From the cell containing the given text, extract its center point as (x, y) coordinate. 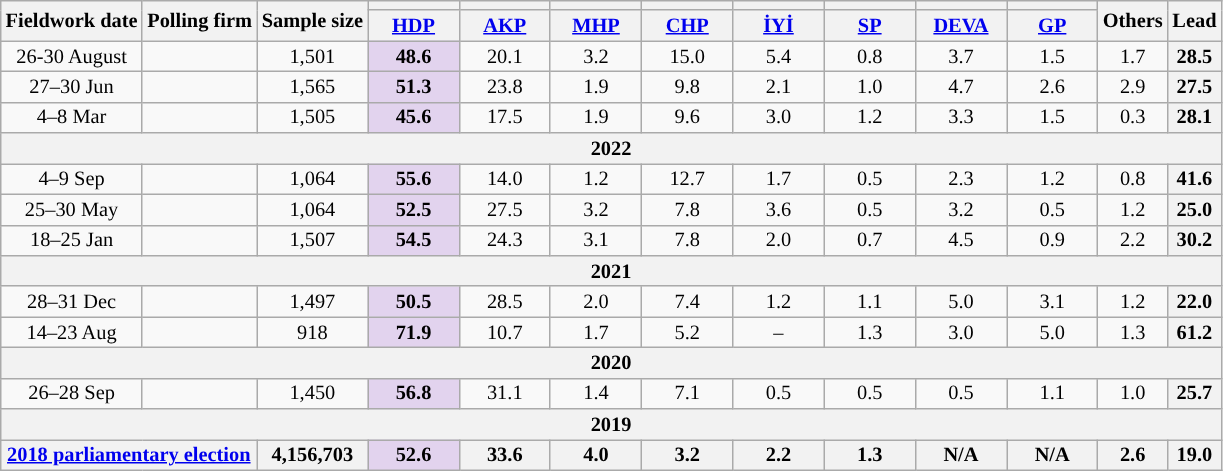
5.2 (688, 332)
26-30 August (72, 56)
3.7 (960, 56)
2021 (612, 270)
15.0 (688, 56)
3.3 (960, 118)
12.7 (688, 178)
27–30 Jun (72, 86)
55.6 (414, 178)
1,450 (312, 394)
7.4 (688, 302)
30.2 (1195, 240)
SP (870, 26)
26–28 Sep (72, 394)
23.8 (504, 86)
19.0 (1195, 454)
2020 (612, 362)
1,497 (312, 302)
Sample size (312, 20)
33.6 (504, 454)
25.0 (1195, 210)
Polling firm (199, 20)
56.8 (414, 394)
18–25 Jan (72, 240)
45.6 (414, 118)
3.6 (778, 210)
1,505 (312, 118)
14.0 (504, 178)
2.9 (1133, 86)
7.1 (688, 394)
51.3 (414, 86)
14–23 Aug (72, 332)
28.1 (1195, 118)
2022 (612, 148)
20.1 (504, 56)
48.6 (414, 56)
İYİ (778, 26)
71.9 (414, 332)
1,507 (312, 240)
1,565 (312, 86)
DEVA (960, 26)
– (778, 332)
9.6 (688, 118)
2.1 (778, 86)
1.4 (596, 394)
9.8 (688, 86)
2.3 (960, 178)
41.6 (1195, 178)
52.6 (414, 454)
0.3 (1133, 118)
22.0 (1195, 302)
4–8 Mar (72, 118)
4.0 (596, 454)
Lead (1195, 20)
61.2 (1195, 332)
25.7 (1195, 394)
10.7 (504, 332)
28–31 Dec (72, 302)
0.9 (1052, 240)
AKP (504, 26)
Others (1133, 20)
4.5 (960, 240)
25–30 May (72, 210)
0.7 (870, 240)
31.1 (504, 394)
4.7 (960, 86)
2018 parliamentary election (129, 454)
24.3 (504, 240)
5.4 (778, 56)
918 (312, 332)
4–9 Sep (72, 178)
GP (1052, 26)
52.5 (414, 210)
1,501 (312, 56)
CHP (688, 26)
HDP (414, 26)
2019 (612, 424)
50.5 (414, 302)
MHP (596, 26)
Fieldwork date (72, 20)
54.5 (414, 240)
4,156,703 (312, 454)
17.5 (504, 118)
